Provide the [x, y] coordinate of the cell's center where the given text is located.  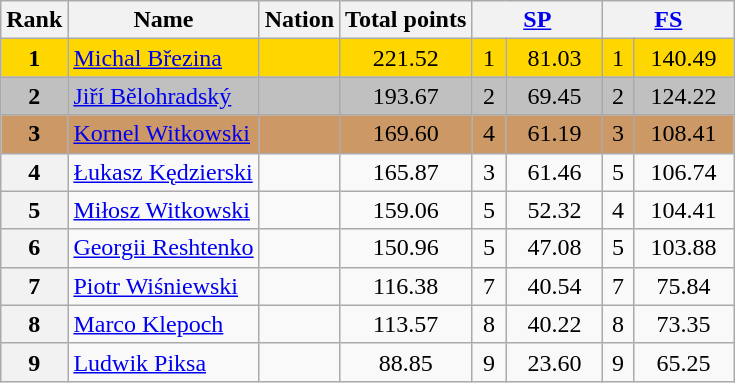
81.03 [554, 58]
40.54 [554, 286]
Ludwik Piksa [164, 362]
23.60 [554, 362]
Jiří Bělohradský [164, 96]
140.49 [684, 58]
Kornel Witkowski [164, 134]
124.22 [684, 96]
Piotr Wiśniewski [164, 286]
88.85 [406, 362]
150.96 [406, 248]
Michal Březina [164, 58]
69.45 [554, 96]
61.46 [554, 172]
103.88 [684, 248]
Georgii Reshtenko [164, 248]
52.32 [554, 210]
40.22 [554, 324]
221.52 [406, 58]
165.87 [406, 172]
116.38 [406, 286]
6 [34, 248]
47.08 [554, 248]
108.41 [684, 134]
73.35 [684, 324]
169.60 [406, 134]
Rank [34, 20]
61.19 [554, 134]
106.74 [684, 172]
104.41 [684, 210]
FS [668, 20]
Name [164, 20]
75.84 [684, 286]
Miłosz Witkowski [164, 210]
65.25 [684, 362]
113.57 [406, 324]
159.06 [406, 210]
Marco Klepoch [164, 324]
193.67 [406, 96]
SP [538, 20]
Nation [299, 20]
Łukasz Kędzierski [164, 172]
Total points [406, 20]
